Extract the [X, Y] coordinate from the center of the cell holding the provided text.  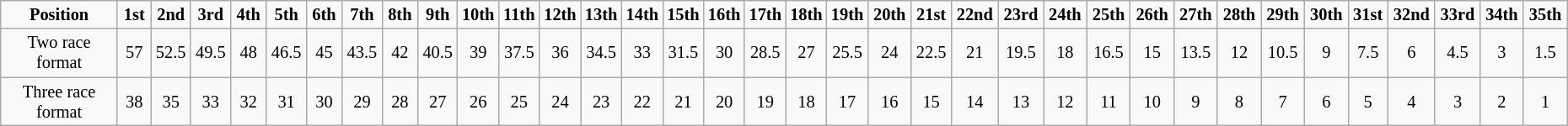
29th [1283, 14]
49.5 [211, 53]
23rd [1020, 14]
1st [134, 14]
36 [560, 53]
22.5 [931, 53]
28th [1239, 14]
35th [1545, 14]
52.5 [170, 53]
Two race format [59, 53]
26th [1152, 14]
9th [438, 14]
4th [248, 14]
43.5 [362, 53]
3rd [211, 14]
Three race format [59, 102]
17 [848, 102]
17th [765, 14]
34.5 [602, 53]
16.5 [1109, 53]
42 [400, 53]
25 [519, 102]
48 [248, 53]
22 [642, 102]
8 [1239, 102]
40.5 [438, 53]
4 [1411, 102]
Position [59, 14]
37.5 [519, 53]
28.5 [765, 53]
19 [765, 102]
10.5 [1283, 53]
11 [1109, 102]
19th [848, 14]
19.5 [1020, 53]
13th [602, 14]
14 [975, 102]
11th [519, 14]
25th [1109, 14]
24th [1066, 14]
35 [170, 102]
7th [362, 14]
10 [1152, 102]
16th [725, 14]
1.5 [1545, 53]
32 [248, 102]
46.5 [287, 53]
31st [1367, 14]
14th [642, 14]
28 [400, 102]
7 [1283, 102]
57 [134, 53]
7.5 [1367, 53]
32nd [1411, 14]
34th [1502, 14]
4.5 [1457, 53]
23 [602, 102]
13 [1020, 102]
31 [287, 102]
16 [889, 102]
26 [479, 102]
13.5 [1195, 53]
22nd [975, 14]
6th [324, 14]
31.5 [683, 53]
39 [479, 53]
29 [362, 102]
38 [134, 102]
30th [1326, 14]
10th [479, 14]
5th [287, 14]
20th [889, 14]
33rd [1457, 14]
20 [725, 102]
8th [400, 14]
45 [324, 53]
21st [931, 14]
15th [683, 14]
5 [1367, 102]
2 [1502, 102]
18th [806, 14]
25.5 [848, 53]
1 [1545, 102]
27th [1195, 14]
12th [560, 14]
2nd [170, 14]
